Output the [X, Y] coordinate of the center of the cell containing the given text.  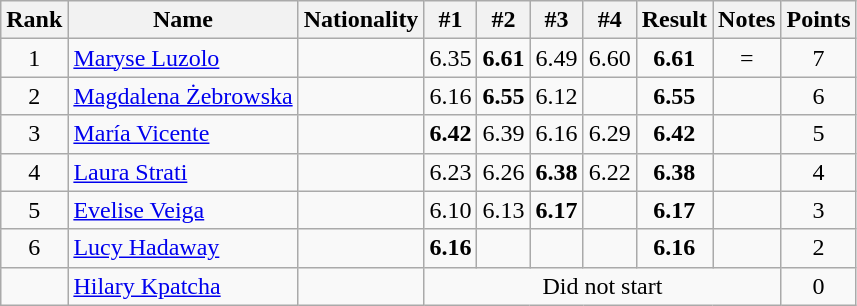
6.12 [556, 96]
Lucy Hadaway [183, 248]
#1 [450, 20]
6.13 [504, 210]
Result [674, 20]
6.22 [610, 172]
Evelise Veiga [183, 210]
#4 [610, 20]
Maryse Luzolo [183, 58]
#2 [504, 20]
#3 [556, 20]
= [747, 58]
Rank [34, 20]
6.35 [450, 58]
6.49 [556, 58]
0 [818, 286]
6.60 [610, 58]
María Vicente [183, 134]
6.10 [450, 210]
Nationality [361, 20]
6.29 [610, 134]
6.39 [504, 134]
Points [818, 20]
Hilary Kpatcha [183, 286]
Laura Strati [183, 172]
Magdalena Żebrowska [183, 96]
Name [183, 20]
Notes [747, 20]
7 [818, 58]
1 [34, 58]
6.23 [450, 172]
6.26 [504, 172]
Did not start [602, 286]
